For the text-containing cell, return its midpoint in [X, Y] coordinate format. 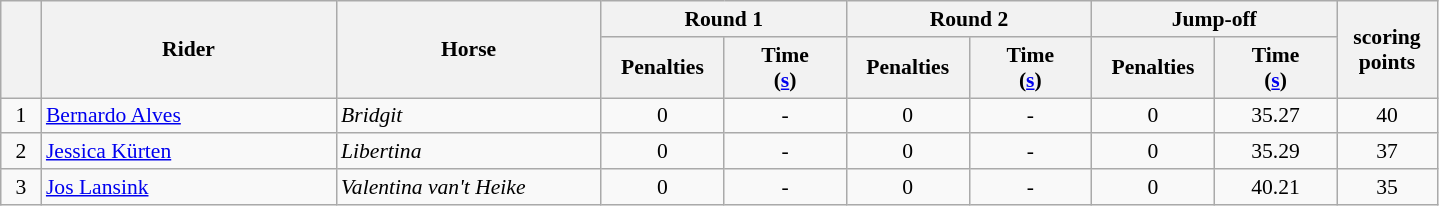
1 [21, 116]
35.29 [1276, 152]
Jessica Kürten [188, 152]
Bernardo Alves [188, 116]
2 [21, 152]
40.21 [1276, 187]
Rider [188, 50]
scoringpoints [1387, 50]
Bridgit [468, 116]
Libertina [468, 152]
35.27 [1276, 116]
37 [1387, 152]
Jump-off [1214, 19]
Round 1 [724, 19]
Round 2 [968, 19]
Jos Lansink [188, 187]
3 [21, 187]
Valentina van't Heike [468, 187]
Horse [468, 50]
35 [1387, 187]
40 [1387, 116]
